Locate the cell with the specified text and output its [x, y] center coordinate. 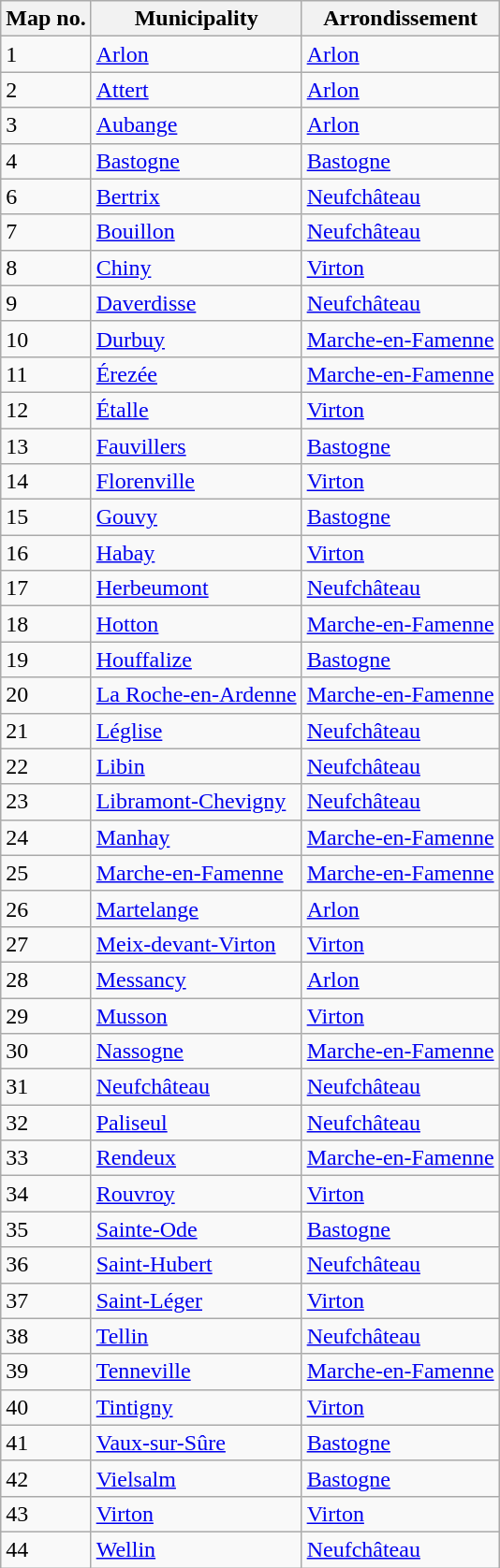
33 [46, 1158]
Érezée [197, 374]
Musson [197, 1015]
40 [46, 1407]
Rouvroy [197, 1194]
12 [46, 410]
Saint-Hubert [197, 1265]
25 [46, 873]
8 [46, 268]
Messancy [197, 980]
Saint-Léger [197, 1300]
16 [46, 553]
43 [46, 1514]
Vaux-sur-Sûre [197, 1443]
Martelange [197, 908]
13 [46, 446]
32 [46, 1123]
19 [46, 660]
Durbuy [197, 339]
23 [46, 802]
Florenville [197, 482]
10 [46, 339]
41 [46, 1443]
Rendeux [197, 1158]
Bouillon [197, 232]
22 [46, 766]
6 [46, 196]
24 [46, 837]
Herbeumont [197, 588]
Vielsalm [197, 1478]
Nassogne [197, 1052]
Attert [197, 90]
11 [46, 374]
Tellin [197, 1336]
Bertrix [197, 196]
7 [46, 232]
Aubange [197, 125]
28 [46, 980]
35 [46, 1229]
Map no. [46, 19]
29 [46, 1015]
27 [46, 944]
Wellin [197, 1549]
15 [46, 517]
Houffalize [197, 660]
37 [46, 1300]
30 [46, 1052]
Libramont-Chevigny [197, 802]
9 [46, 303]
26 [46, 908]
Habay [197, 553]
Tintigny [197, 1407]
Manhay [197, 837]
4 [46, 161]
21 [46, 731]
Sainte-Ode [197, 1229]
La Roche-en-Ardenne [197, 695]
3 [46, 125]
Meix-devant-Virton [197, 944]
18 [46, 624]
Gouvy [197, 517]
38 [46, 1336]
Étalle [197, 410]
31 [46, 1087]
14 [46, 482]
Tenneville [197, 1372]
17 [46, 588]
34 [46, 1194]
Paliseul [197, 1123]
Léglise [197, 731]
Arrondissement [401, 19]
Fauvillers [197, 446]
1 [46, 54]
Municipality [197, 19]
39 [46, 1372]
Chiny [197, 268]
20 [46, 695]
Libin [197, 766]
42 [46, 1478]
2 [46, 90]
Daverdisse [197, 303]
Hotton [197, 624]
36 [46, 1265]
44 [46, 1549]
